For the text-containing cell, return its midpoint in [x, y] coordinate format. 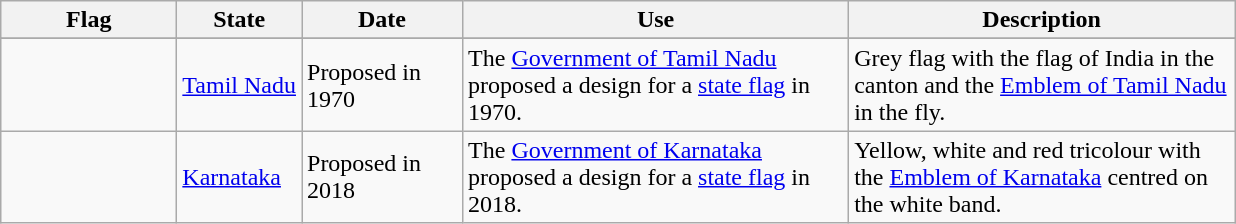
Grey flag with the flag of India in the canton and the Emblem of Tamil Nadu in the fly. [1042, 85]
Use [656, 20]
Date [382, 20]
Proposed in 1970 [382, 85]
State [240, 20]
The Government of Karnataka proposed a design for a state flag in 2018. [656, 177]
Proposed in 2018 [382, 177]
Description [1042, 20]
Yellow, white and red tricolour with the Emblem of Karnataka centred on the white band. [1042, 177]
Flag [89, 20]
Karnataka [240, 177]
The Government of Tamil Nadu proposed a design for a state flag in 1970. [656, 85]
Tamil Nadu [240, 85]
